From the cell containing the given text, extract its center point as (x, y) coordinate. 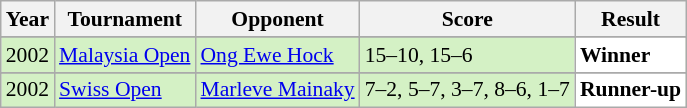
Year (28, 19)
Score (468, 19)
Tournament (124, 19)
Winner (630, 55)
Swiss Open (124, 90)
Opponent (277, 19)
7–2, 5–7, 3–7, 8–6, 1–7 (468, 90)
Result (630, 19)
Marleve Mainaky (277, 90)
15–10, 15–6 (468, 55)
Runner-up (630, 90)
Ong Ewe Hock (277, 55)
Malaysia Open (124, 55)
